Return [x, y] of the center of cell containing provided text 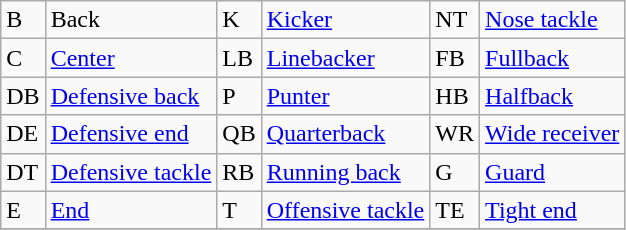
HB [455, 96]
Running back [346, 172]
Punter [346, 96]
Back [131, 20]
QB [239, 134]
K [239, 20]
Nose tackle [552, 20]
Guard [552, 172]
NT [455, 20]
Defensive end [131, 134]
DT [23, 172]
Offensive tackle [346, 210]
RB [239, 172]
DE [23, 134]
End [131, 210]
TE [455, 210]
WR [455, 134]
Center [131, 58]
Halfback [552, 96]
G [455, 172]
C [23, 58]
Defensive back [131, 96]
Wide receiver [552, 134]
B [23, 20]
Quarterback [346, 134]
DB [23, 96]
LB [239, 58]
Defensive tackle [131, 172]
FB [455, 58]
Tight end [552, 210]
E [23, 210]
Fullback [552, 58]
Kicker [346, 20]
T [239, 210]
Linebacker [346, 58]
P [239, 96]
